Find where the given text appears and provide that cell's center as [X, Y] coordinate. 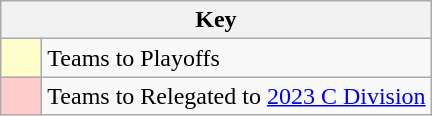
Teams to Relegated to 2023 C Division [236, 96]
Teams to Playoffs [236, 58]
Key [216, 20]
